Capture the cell that displays the provided text and extract its [X, Y] central coordinate. 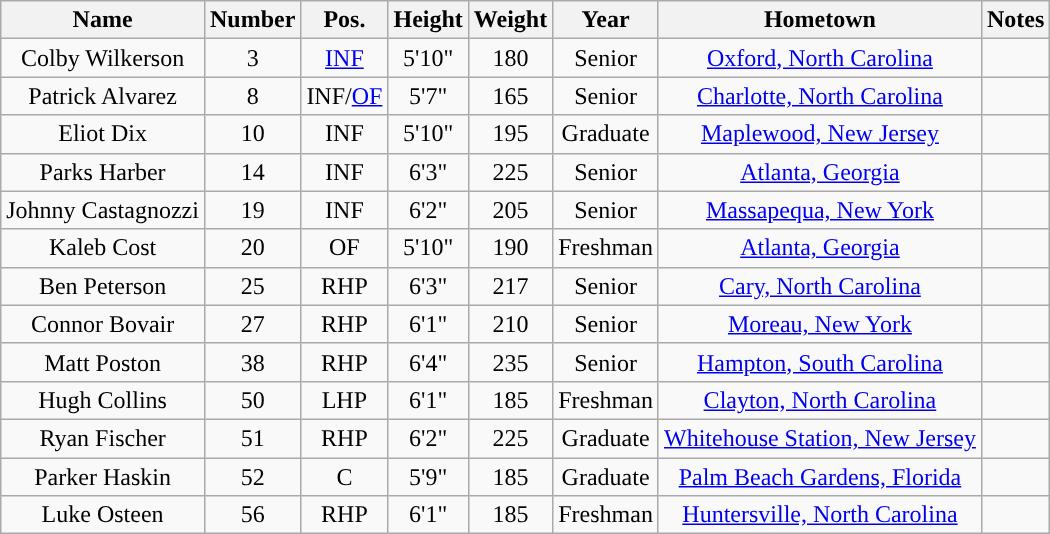
Parks Harber [103, 172]
Cary, North Carolina [820, 286]
51 [252, 438]
56 [252, 515]
Patrick Alvarez [103, 96]
Palm Beach Gardens, Florida [820, 477]
Year [606, 20]
Whitehouse Station, New Jersey [820, 438]
Hometown [820, 20]
Number [252, 20]
20 [252, 248]
Hugh Collins [103, 400]
19 [252, 210]
8 [252, 96]
27 [252, 324]
Clayton, North Carolina [820, 400]
Maplewood, New Jersey [820, 134]
6'4" [428, 362]
205 [510, 210]
Connor Bovair [103, 324]
10 [252, 134]
217 [510, 286]
Name [103, 20]
Colby Wilkerson [103, 58]
25 [252, 286]
Notes [1015, 20]
50 [252, 400]
52 [252, 477]
5'9" [428, 477]
165 [510, 96]
Kaleb Cost [103, 248]
Massapequa, New York [820, 210]
Parker Haskin [103, 477]
235 [510, 362]
Oxford, North Carolina [820, 58]
C [344, 477]
Matt Poston [103, 362]
Johnny Castagnozzi [103, 210]
OF [344, 248]
5'7" [428, 96]
38 [252, 362]
Moreau, New York [820, 324]
Luke Osteen [103, 515]
190 [510, 248]
195 [510, 134]
Ben Peterson [103, 286]
Eliot Dix [103, 134]
Huntersville, North Carolina [820, 515]
Height [428, 20]
3 [252, 58]
Ryan Fischer [103, 438]
Hampton, South Carolina [820, 362]
14 [252, 172]
Charlotte, North Carolina [820, 96]
210 [510, 324]
180 [510, 58]
Pos. [344, 20]
Weight [510, 20]
LHP [344, 400]
INF/OF [344, 96]
